Pinpoint the cell where the given text exists, returning its (X, Y) midpoint coordinate. 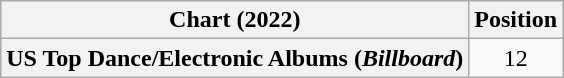
12 (516, 58)
Chart (2022) (235, 20)
Position (516, 20)
US Top Dance/Electronic Albums (Billboard) (235, 58)
